For the text-containing cell, return its midpoint in [x, y] coordinate format. 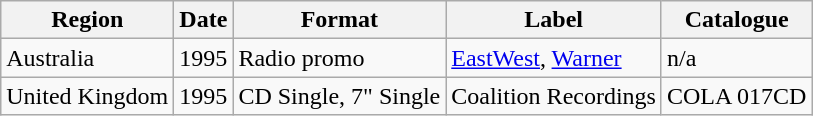
Australia [88, 58]
n/a [736, 58]
Date [204, 20]
Radio promo [340, 58]
United Kingdom [88, 96]
Region [88, 20]
Label [554, 20]
COLA 017CD [736, 96]
Coalition Recordings [554, 96]
Catalogue [736, 20]
CD Single, 7" Single [340, 96]
EastWest, Warner [554, 58]
Format [340, 20]
